Extract the [x, y] coordinate from the center of the cell holding the provided text.  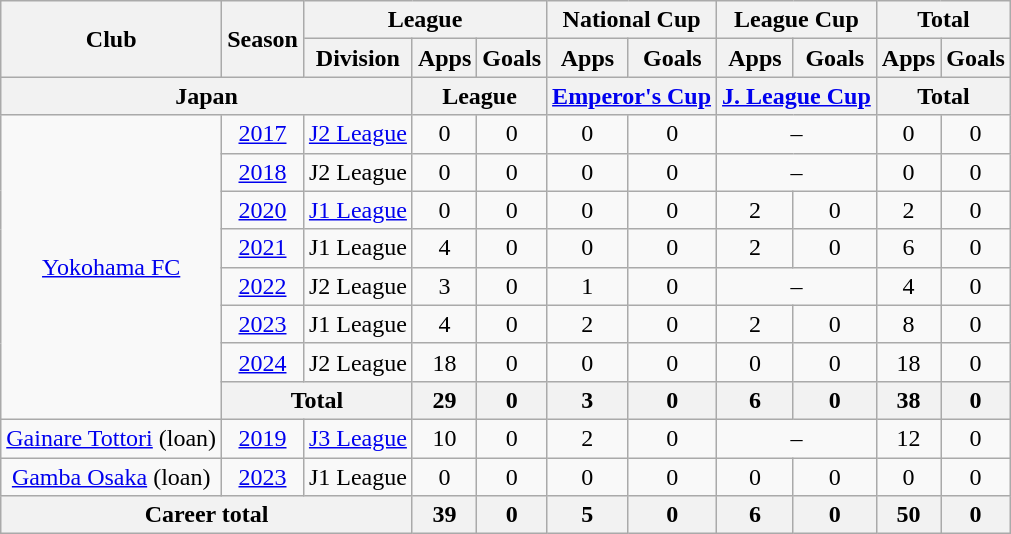
Japan [207, 96]
8 [908, 324]
Gainare Tottori (loan) [112, 438]
2019 [263, 438]
1 [588, 286]
Career total [207, 515]
38 [908, 400]
2024 [263, 362]
2018 [263, 172]
J3 League [358, 438]
Gamba Osaka (loan) [112, 477]
Yokohama FC [112, 267]
2020 [263, 210]
10 [444, 438]
Season [263, 39]
J. League Cup [797, 96]
5 [588, 515]
12 [908, 438]
2017 [263, 134]
Emperor's Cup [632, 96]
2021 [263, 248]
League Cup [797, 20]
29 [444, 400]
50 [908, 515]
39 [444, 515]
2022 [263, 286]
Division [358, 58]
Club [112, 39]
National Cup [632, 20]
